Extract the (X, Y) coordinate from the center of the cell holding the provided text.  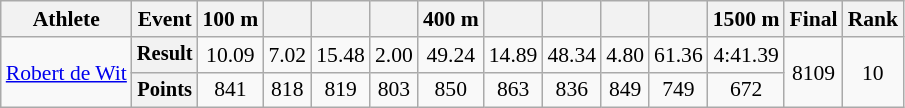
818 (287, 90)
49.24 (451, 55)
Event (165, 19)
48.34 (572, 55)
2.00 (394, 55)
14.89 (514, 55)
Robert de Wit (66, 72)
Result (165, 55)
836 (572, 90)
849 (625, 90)
7.02 (287, 55)
4.80 (625, 55)
10 (874, 72)
803 (394, 90)
749 (678, 90)
1500 m (746, 19)
863 (514, 90)
672 (746, 90)
61.36 (678, 55)
841 (230, 90)
15.48 (340, 55)
Final (813, 19)
10.09 (230, 55)
819 (340, 90)
Rank (874, 19)
8109 (813, 72)
100 m (230, 19)
Points (165, 90)
4:41.39 (746, 55)
850 (451, 90)
Athlete (66, 19)
400 m (451, 19)
